Output the [X, Y] coordinate of the center of the cell containing the given text.  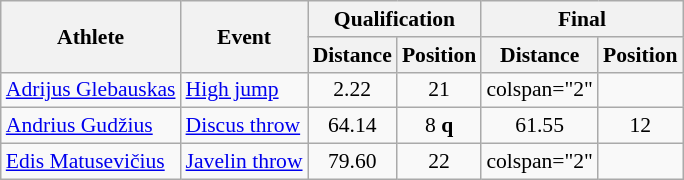
Qualification [395, 19]
Adrijus Glebauskas [91, 90]
22 [439, 162]
Discus throw [244, 126]
79.60 [352, 162]
8 q [439, 126]
Javelin throw [244, 162]
12 [640, 126]
High jump [244, 90]
Andrius Gudžius [91, 126]
Final [582, 19]
64.14 [352, 126]
61.55 [540, 126]
Event [244, 36]
Edis Matusevičius [91, 162]
21 [439, 90]
2.22 [352, 90]
Athlete [91, 36]
